Search for the cell housing the specified text and yield its (X, Y) center coordinate. 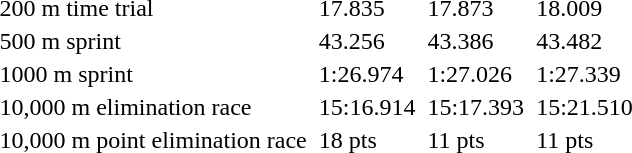
43.256 (367, 41)
43.386 (476, 41)
1:26.974 (367, 74)
1:27.026 (476, 74)
15:16.914 (367, 107)
15:17.393 (476, 107)
